Return the (X, Y) coordinate for the center point of the cell that contains the specified text.  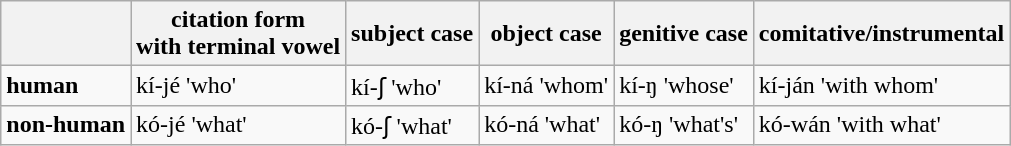
kó-ŋ 'what's' (684, 125)
kí-jé 'who' (238, 86)
kí-ján 'with whom' (881, 86)
genitive case (684, 34)
kí-ná 'whom' (546, 86)
kí-ʃ 'who' (412, 86)
kó-ná 'what' (546, 125)
kí-ŋ 'whose' (684, 86)
kó-jé 'what' (238, 125)
kó-wán 'with what' (881, 125)
comitative/instrumental (881, 34)
human (66, 86)
non-human (66, 125)
subject case (412, 34)
kó-ʃ 'what' (412, 125)
citation formwith terminal vowel (238, 34)
object case (546, 34)
